Search for the cell housing the specified text and yield its [x, y] center coordinate. 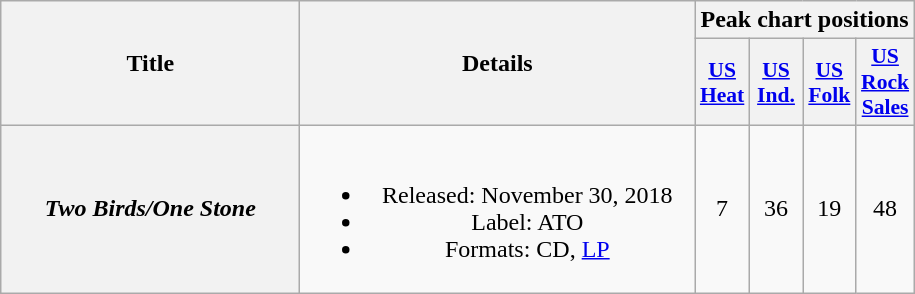
USInd. [776, 82]
Details [498, 64]
USRockSales [885, 82]
Peak chart positions [804, 20]
USFolk [830, 82]
USHeat [722, 82]
19 [830, 208]
7 [722, 208]
48 [885, 208]
Released: November 30, 2018Label: ATOFormats: CD, LP [498, 208]
Title [150, 64]
36 [776, 208]
Two Birds/One Stone [150, 208]
